Provide the (x, y) coordinate of the cell's center where the given text is located.  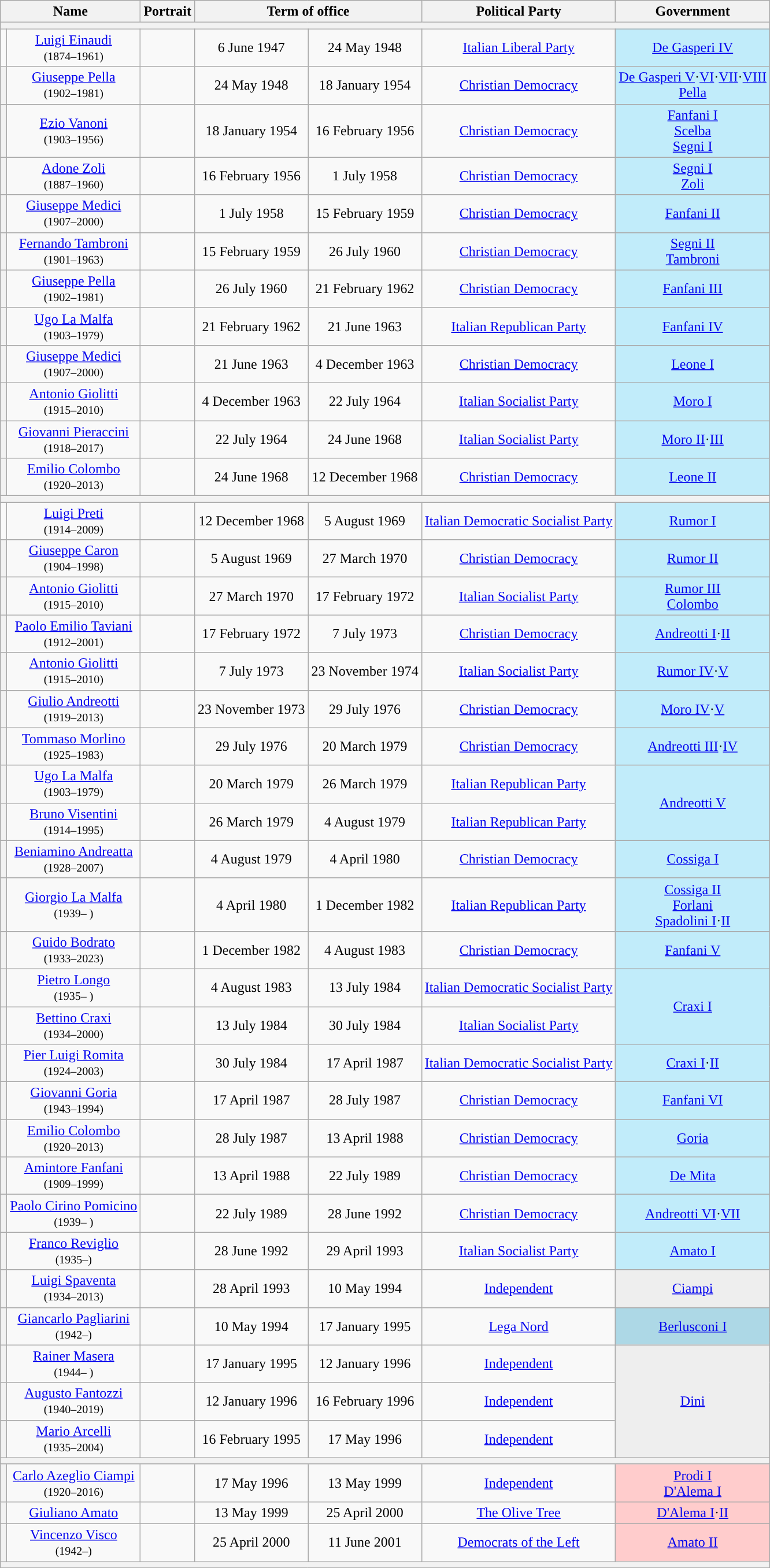
Political Party (519, 12)
Fanfani VI (693, 1100)
Rumor IIIColombo (693, 596)
Goria (693, 1139)
Ciampi (693, 1289)
Berlusconi I (693, 1326)
Luigi Einaudi(1874–1961) (74, 47)
Carlo Azeglio Ciampi(1920–2016) (74, 1483)
D'Alema I·II (693, 1513)
Rumor II (693, 558)
Tommaso Morlino(1925–1983) (74, 747)
Fernando Tambroni(1901–1963) (74, 251)
Segni IITambroni (693, 251)
Democrats of the Left (519, 1542)
23 November 1974 (365, 672)
Andreotti III·IV (693, 747)
Italian Liberal Party (519, 47)
Bruno Visentini(1914–1995) (74, 822)
Augusto Fantozzi(1940–2019) (74, 1401)
Andreotti V (693, 803)
Rainer Masera(1944– ) (74, 1364)
Giorgio La Malfa(1939– ) (74, 905)
Paolo Cirino Pomicino(1939– ) (74, 1214)
Term of office (309, 12)
De Mita (693, 1176)
Fanfani V (693, 950)
Andreotti VI·VII (693, 1214)
Pier Luigi Romita(1924–2003) (74, 1063)
Fanfani III (693, 289)
Government (693, 12)
Paolo Emilio Taviani(1912–2001) (74, 633)
Mario Arcelli(1935–2004) (74, 1439)
Andreotti I·II (693, 633)
Dini (693, 1401)
Beniamino Andreatta(1928–2007) (74, 859)
11 June 2001 (365, 1542)
Lega Nord (519, 1326)
De Gasperi V·VI·VII·VIIIPella (693, 86)
Rumor I (693, 521)
Bettino Craxi(1934–2000) (74, 1025)
Name (71, 12)
28 April 1993 (251, 1289)
Giancarlo Pagliarini(1942–) (74, 1326)
Giovanni Goria(1943–1994) (74, 1100)
Craxi I (693, 1006)
Guido Bodrato(1933–2023) (74, 950)
16 February 1995 (251, 1439)
Cossiga I (693, 859)
Adone Zoli(1887–1960) (74, 176)
Rumor IV·V (693, 672)
Franco Reviglio(1935–) (74, 1251)
Portrait (168, 12)
Giovanni Pieraccini(1918–2017) (74, 439)
Giuliano Amato (74, 1513)
The Olive Tree (519, 1513)
Luigi Spaventa(1934–2013) (74, 1289)
Fanfani II (693, 214)
Moro I (693, 401)
Moro II·III (693, 439)
Leone II (693, 477)
Leone I (693, 364)
Fanfani IScelbaSegni I (693, 131)
Ezio Vanoni(1903–1956) (74, 131)
Amato I (693, 1251)
Craxi I·II (693, 1063)
16 February 1996 (365, 1401)
Cossiga IIForlaniSpadolini I·II (693, 905)
Amato II (693, 1542)
Segni IZoli (693, 176)
De Gasperi IV (693, 47)
Moro IV·V (693, 709)
Vincenzo Visco(1942–) (74, 1542)
23 November 1973 (251, 709)
6 June 1947 (251, 47)
Amintore Fanfani(1909–1999) (74, 1176)
Giulio Andreotti(1919–2013) (74, 709)
29 April 1993 (365, 1251)
Giuseppe Caron(1904–1998) (74, 558)
Prodi ID'Alema I (693, 1483)
Fanfani IV (693, 326)
Luigi Preti(1914–2009) (74, 521)
Pietro Longo(1935– ) (74, 987)
